Search for the cell housing the specified text and yield its (x, y) center coordinate. 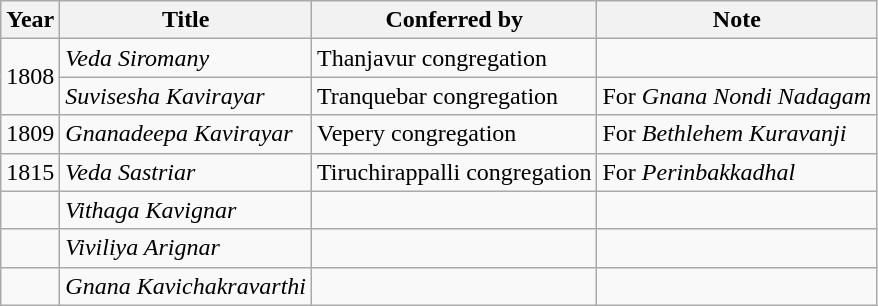
Viviliya Arignar (186, 248)
1808 (30, 77)
Gnanadeepa Kavirayar (186, 134)
Veda Sastriar (186, 172)
Thanjavur congregation (454, 58)
Gnana Kavichakravarthi (186, 286)
Vithaga Kavignar (186, 210)
Note (737, 20)
1809 (30, 134)
Conferred by (454, 20)
Suvisesha Kavirayar (186, 96)
For Bethlehem Kuravanji (737, 134)
Veda Siromany (186, 58)
1815 (30, 172)
Tiruchirappalli congregation (454, 172)
Year (30, 20)
For Gnana Nondi Nadagam (737, 96)
Title (186, 20)
Tranquebar congregation (454, 96)
For Perinbakkadhal (737, 172)
Vepery congregation (454, 134)
